Provide the (x, y) coordinate of the cell's center where the given text is located.  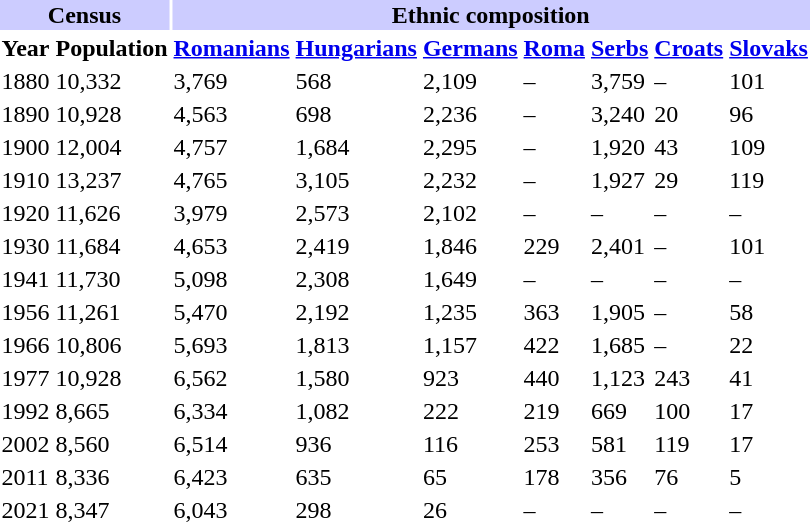
178 (554, 477)
4,563 (232, 114)
1900 (26, 147)
2,401 (619, 246)
2,295 (470, 147)
11,626 (112, 213)
Serbs (619, 48)
4,653 (232, 246)
3,105 (356, 180)
Slovaks (769, 48)
109 (769, 147)
11,730 (112, 279)
2002 (26, 444)
2,102 (470, 213)
2011 (26, 477)
8,665 (112, 411)
2,192 (356, 312)
5,693 (232, 345)
116 (470, 444)
243 (689, 378)
65 (470, 477)
10,806 (112, 345)
3,240 (619, 114)
58 (769, 312)
6,334 (232, 411)
356 (619, 477)
Population (112, 48)
Census (84, 15)
4,765 (232, 180)
Ethnic composition (490, 15)
581 (619, 444)
1890 (26, 114)
1,927 (619, 180)
6,514 (232, 444)
923 (470, 378)
1,123 (619, 378)
6,562 (232, 378)
100 (689, 411)
1,905 (619, 312)
8,336 (112, 477)
2,236 (470, 114)
1920 (26, 213)
Hungarians (356, 48)
1,813 (356, 345)
1977 (26, 378)
698 (356, 114)
20 (689, 114)
96 (769, 114)
253 (554, 444)
1956 (26, 312)
3,759 (619, 81)
669 (619, 411)
8,560 (112, 444)
3,769 (232, 81)
363 (554, 312)
936 (356, 444)
1880 (26, 81)
440 (554, 378)
1966 (26, 345)
Roma (554, 48)
11,261 (112, 312)
5,470 (232, 312)
2,109 (470, 81)
Germans (470, 48)
29 (689, 180)
1,846 (470, 246)
76 (689, 477)
6,423 (232, 477)
1,082 (356, 411)
1,685 (619, 345)
222 (470, 411)
1910 (26, 180)
22 (769, 345)
Romanians (232, 48)
1,920 (619, 147)
1930 (26, 246)
1992 (26, 411)
4,757 (232, 147)
2,232 (470, 180)
Year (26, 48)
12,004 (112, 147)
2,419 (356, 246)
41 (769, 378)
11,684 (112, 246)
2,308 (356, 279)
10,332 (112, 81)
5,098 (232, 279)
229 (554, 246)
1,649 (470, 279)
1,684 (356, 147)
3,979 (232, 213)
1941 (26, 279)
422 (554, 345)
2,573 (356, 213)
43 (689, 147)
Croats (689, 48)
1,157 (470, 345)
219 (554, 411)
635 (356, 477)
13,237 (112, 180)
1,235 (470, 312)
1,580 (356, 378)
568 (356, 81)
5 (769, 477)
